Provide the (x, y) coordinate of the cell's center where the given text is located.  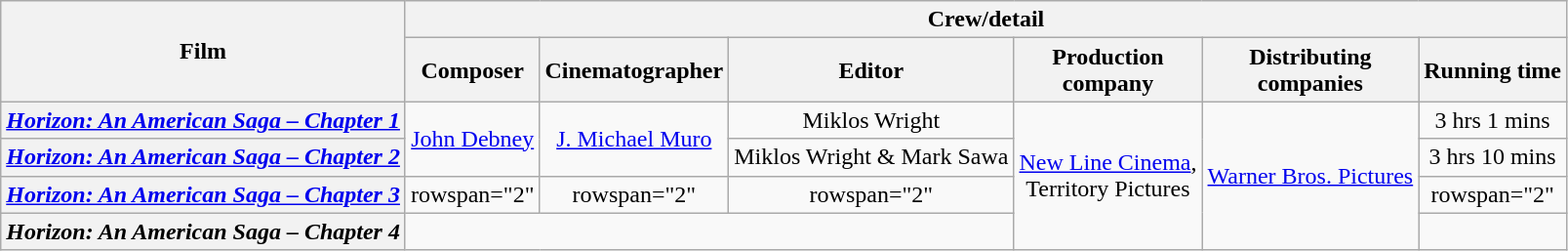
Composer (472, 70)
Horizon: An American Saga – Chapter 3 (203, 194)
Horizon: An American Saga – Chapter 1 (203, 120)
New Line Cinema, Territory Pictures (1108, 176)
Editor (871, 70)
J. Michael Muro (634, 139)
Film (203, 51)
Horizon: An American Saga – Chapter 4 (203, 231)
Warner Bros. Pictures (1310, 176)
Crew/detail (985, 20)
Running time (1493, 70)
3 hrs 1 mins (1493, 120)
Distributingcompanies (1310, 70)
Miklos Wright (871, 120)
Miklos Wright & Mark Sawa (871, 157)
John Debney (472, 139)
Productioncompany (1108, 70)
Cinematographer (634, 70)
Horizon: An American Saga – Chapter 2 (203, 157)
3 hrs 10 mins (1493, 157)
